Identify which cell holds the provided text, then report its [X, Y] central coordinate. 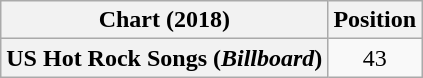
Chart (2018) [164, 20]
US Hot Rock Songs (Billboard) [164, 58]
43 [375, 58]
Position [375, 20]
